Locate the cell with the specified text and output its [x, y] center coordinate. 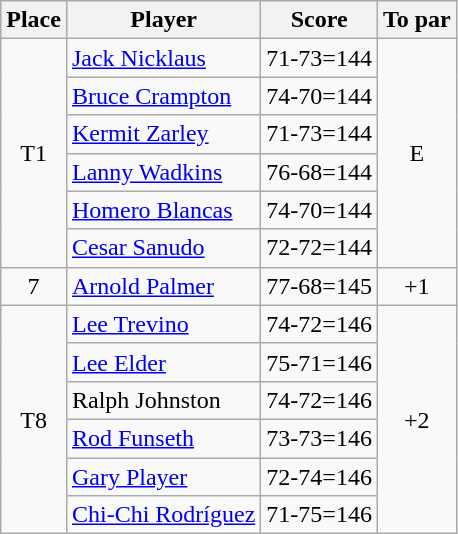
Gary Player [163, 477]
Ralph Johnston [163, 400]
Arnold Palmer [163, 286]
Player [163, 20]
Homero Blancas [163, 210]
To par [416, 20]
+1 [416, 286]
Jack Nicklaus [163, 58]
T1 [34, 153]
7 [34, 286]
Score [320, 20]
Rod Funseth [163, 438]
Place [34, 20]
Bruce Crampton [163, 96]
Chi-Chi Rodríguez [163, 515]
E [416, 153]
73-73=146 [320, 438]
Lanny Wadkins [163, 172]
T8 [34, 419]
Lee Trevino [163, 324]
72-74=146 [320, 477]
72-72=144 [320, 248]
75-71=146 [320, 362]
Kermit Zarley [163, 134]
Lee Elder [163, 362]
71-75=146 [320, 515]
+2 [416, 419]
Cesar Sanudo [163, 248]
76-68=144 [320, 172]
77-68=145 [320, 286]
